Pinpoint the cell where the given text exists, returning its (x, y) midpoint coordinate. 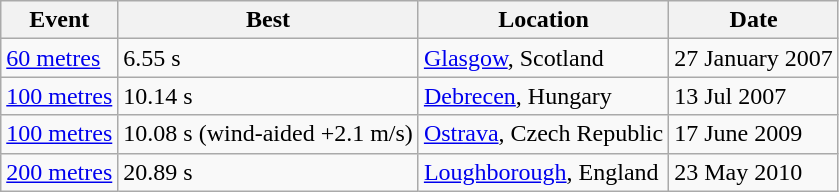
23 May 2010 (754, 172)
17 June 2009 (754, 134)
Date (754, 20)
Glasgow, Scotland (543, 58)
Debrecen, Hungary (543, 96)
20.89 s (268, 172)
10.14 s (268, 96)
6.55 s (268, 58)
Location (543, 20)
10.08 s (wind-aided +2.1 m/s) (268, 134)
60 metres (60, 58)
Event (60, 20)
13 Jul 2007 (754, 96)
Loughborough, England (543, 172)
Ostrava, Czech Republic (543, 134)
200 metres (60, 172)
27 January 2007 (754, 58)
Best (268, 20)
